Pinpoint the cell where the given text exists, returning its [x, y] midpoint coordinate. 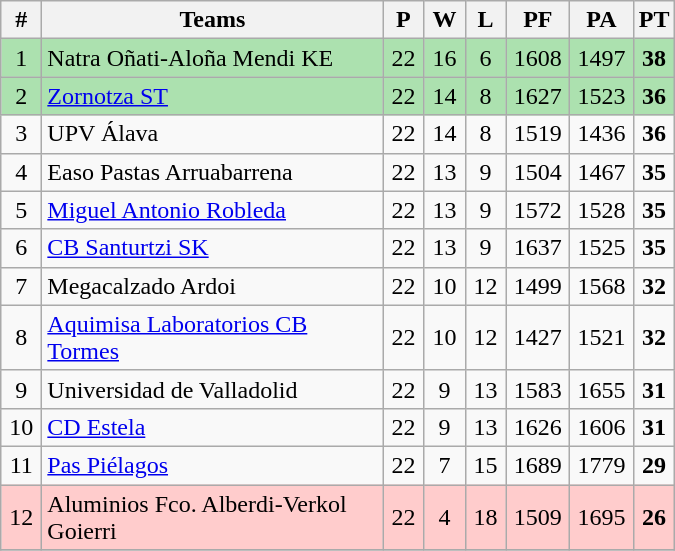
Natra Oñati-Aloña Mendi KE [212, 58]
1519 [538, 134]
1523 [602, 96]
1427 [538, 338]
1583 [538, 389]
1626 [538, 427]
Aluminios Fco. Alberdi-Verkol Goierri [212, 516]
W [444, 20]
1568 [602, 286]
1606 [602, 427]
2 [22, 96]
1499 [538, 286]
1528 [602, 210]
1 [22, 58]
5 [22, 210]
PA [602, 20]
# [22, 20]
Aquimisa Laboratorios CB Tormes [212, 338]
38 [654, 58]
L [486, 20]
11 [22, 465]
1521 [602, 338]
Easo Pastas Arruabarrena [212, 172]
26 [654, 516]
Teams [212, 20]
1504 [538, 172]
CD Estela [212, 427]
29 [654, 465]
1436 [602, 134]
1525 [602, 248]
15 [486, 465]
1572 [538, 210]
18 [486, 516]
PF [538, 20]
Miguel Antonio Robleda [212, 210]
Pas Piélagos [212, 465]
1627 [538, 96]
1637 [538, 248]
1497 [602, 58]
3 [22, 134]
16 [444, 58]
Megacalzado Ardoi [212, 286]
UPV Álava [212, 134]
1467 [602, 172]
1608 [538, 58]
P [404, 20]
1779 [602, 465]
1689 [538, 465]
Universidad de Valladolid [212, 389]
1655 [602, 389]
1509 [538, 516]
PT [654, 20]
CB Santurtzi SK [212, 248]
Zornotza ST [212, 96]
1695 [602, 516]
